Search for the cell housing the specified text and yield its (X, Y) center coordinate. 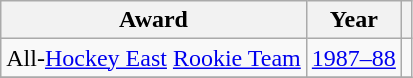
1987–88 (354, 58)
Award (154, 20)
Year (354, 20)
All-Hockey East Rookie Team (154, 58)
